Determine the [X, Y] coordinate at the center of the cell enclosing the given text.  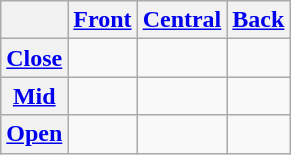
Mid [34, 96]
Close [34, 58]
Central [182, 20]
Front [102, 20]
Back [258, 20]
Open [34, 134]
